Extract the [x, y] coordinate from the center of the cell holding the provided text.  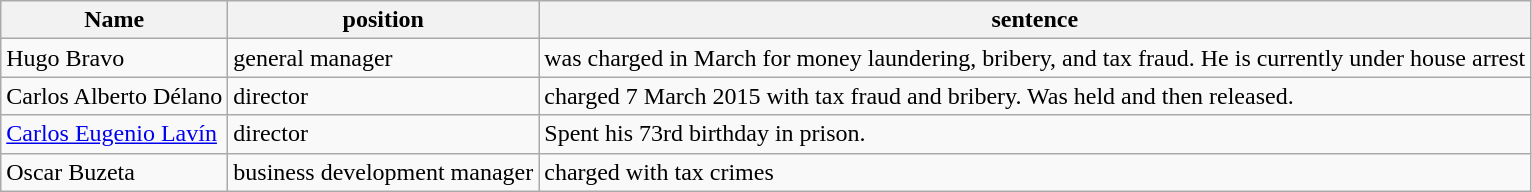
Carlos Eugenio Lavín [114, 134]
charged 7 March 2015 with tax fraud and bribery. Was held and then released. [1035, 96]
Name [114, 20]
general manager [384, 58]
was charged in March for money laundering, bribery, and tax fraud. He is currently under house arrest [1035, 58]
Spent his 73rd birthday in prison. [1035, 134]
charged with tax crimes [1035, 172]
Carlos Alberto Délano [114, 96]
Hugo Bravo [114, 58]
position [384, 20]
sentence [1035, 20]
Oscar Buzeta [114, 172]
business development manager [384, 172]
